Scan for the cell matching the given text and deliver its (x, y) coordinate at center. 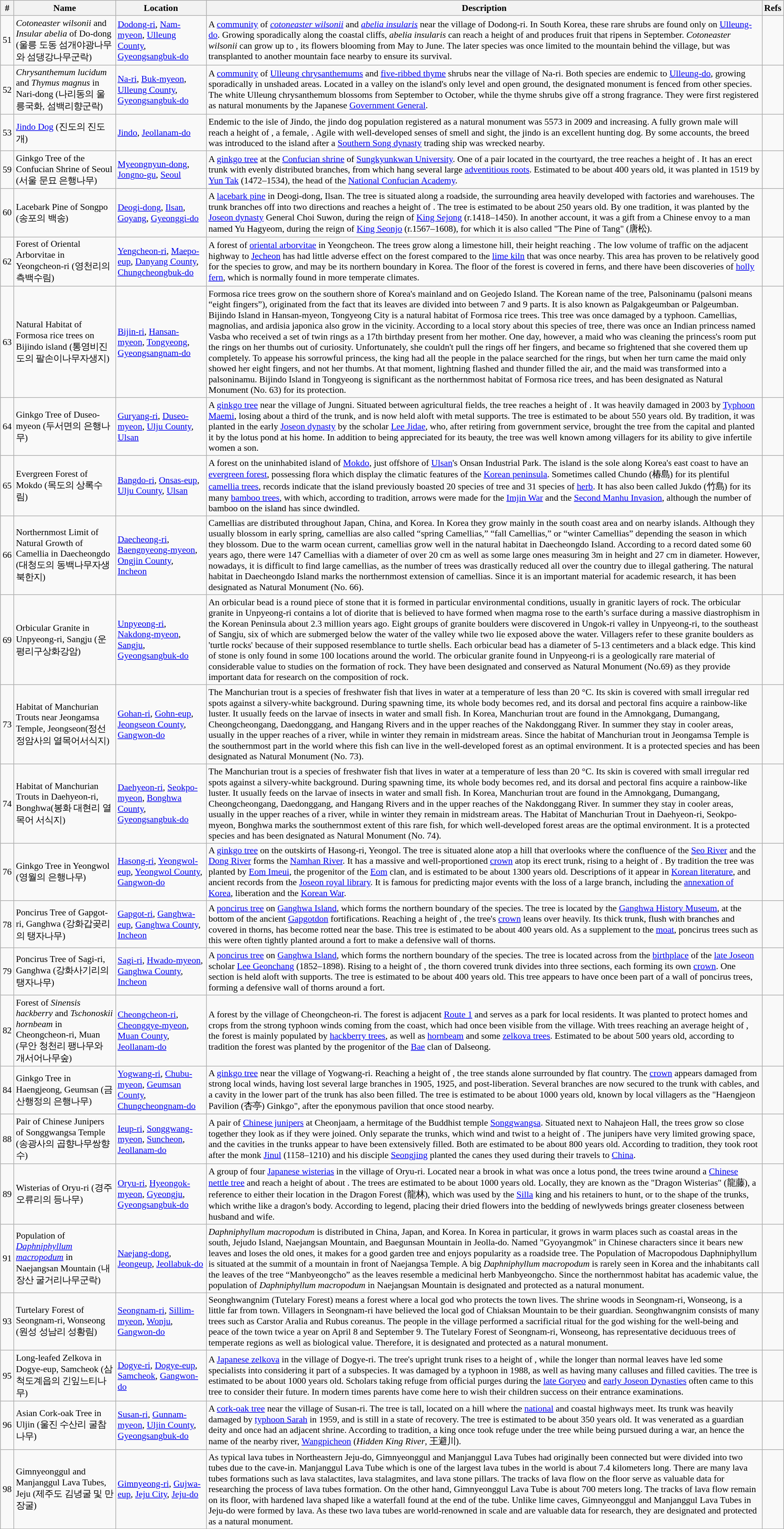
Dodong-ri, Nam-myeon, Ulleung County, Gyeongsangbuk-do (161, 40)
Habitat of Manchurian Trouts near Jeongamsa Temple, Jeongseon(정선 정암사의 열목어서식지) (65, 724)
Natural Habitat of Formosa rice trees on Bijindo island (통영비진도의 팔손이나무자생지) (65, 342)
Ginkgo Tree in Haengjeong, Geumsan (금산행정의 은행나무) (65, 1090)
Unpyeong-ri, Nakdong-myeon, Sangju, Gyeongsangbuk-do (161, 640)
Orbicular Granite in Unpyeong-ri, Sangju (운평리구상화강암) (65, 640)
Dogye-ri, Dogye-eup, Samcheok, Gangwon-do (161, 1376)
79 (7, 972)
Location (161, 8)
76 (7, 872)
Ginkgo Tree of the Confucian Shrine of Seoul (서울 문묘 은행나무) (65, 170)
Ieup-ri, Songgwang-myeon, Suncheon, Jeollanam-do (161, 1139)
89 (7, 1194)
73 (7, 724)
Wisterias of Oryu-ri (경주 오류리의 등나무) (65, 1194)
# (7, 8)
Long-leafed Zelkova in Dogye-eup, Samcheok (삼척도계읍의 긴잎느티나무) (65, 1376)
Deogi-dong, Ilsan, Goyang, Gyeonggi-do (161, 212)
Hasong-ri, Yeongwol-eup, Yeongwol County, Gangwon-do (161, 872)
Naejang-dong, Jeongeup, Jeollabuk-do (161, 1258)
Gapgot-ri, Ganghwa-eup, Ganghwa County, Incheon (161, 925)
51 (7, 40)
Asian Cork-oak Tree in Uljin (울진 수산리 굴참나무) (65, 1425)
Name (65, 8)
Gimnyeong-ri, Gujwa-eup, Jeju City, Jeju-do (161, 1489)
Population of Daphniphyllum macropodum in Naejangsan Mountain (내장산 굴거리나무군락) (65, 1258)
93 (7, 1322)
63 (7, 342)
59 (7, 170)
Poncirus Tree of Sagi-ri, Ganghwa (강화사기리의 탱자나무) (65, 972)
Pair of Chinese Junipers of Songgwangsa Temple (송광사의 곱향나무쌍향수) (65, 1139)
74 (7, 803)
Evergreen Forest of Mokdo (목도의 상록수림) (65, 486)
Ginkgo Tree in Yeongwol (영월의 은행나무) (65, 872)
Forest of Oriental Arborvitae in Yeongcheon-ri (영천리의 측백수림) (65, 261)
91 (7, 1258)
Myeongnyun-dong, Jongno-gu, Seoul (161, 170)
78 (7, 925)
69 (7, 640)
Guryang-ri, Duseo-myeon, Ulju County, Ulsan (161, 427)
Seongnam-ri, Sillim-myeon, Wonju, Gangwon-do (161, 1322)
Oryu-ri, Hyeongok-myeon, Gyeongju, Gyeongsangbuk-do (161, 1194)
66 (7, 556)
98 (7, 1489)
Yengcheon-ri, Maepo-eup, Danyang County, Chungcheongbuk-do (161, 261)
Gimnyeonggul and Manjanggul Lava Tubes, Jeju (제주도 김녕굴 및 만장굴) (65, 1489)
Chrysanthemum lucidum and Thymus magnus in Nari-dong (나리동의 울릉국화, 섬백리향군락) (65, 90)
53 (7, 133)
Sagi-ri, Hwado-myeon, Ganghwa County, Incheon (161, 972)
95 (7, 1376)
Na-ri, Buk-myeon, Ulleung County, Gyeongsangbuk-do (161, 90)
Habitat of Manchurian Trouts in Daehyeon-ri, Bonghwa(봉화 대현리 열목어 서식지) (65, 803)
65 (7, 486)
Jindo Dog (진도의 진도개) (65, 133)
96 (7, 1425)
Turtelary Forest of Seongnam-ri, Wonseong (원성 성남리 성황림) (65, 1322)
Susan-ri, Gunnam-myeon, Uljin County, Gyeongsangbuk-do (161, 1425)
62 (7, 261)
Daehyeon-ri, Seokpo-myeon, Bonghwa County, Gyeongsangbuk-do (161, 803)
Bijin-ri, Hansan-myeon, Tongyeong, Gyeongsangnam-do (161, 342)
Forest of Sinensis hackberry and Tschonoskii hornbeam in Cheongcheon-ri, Muan (무안 청천리 팽나무와 개서어나무숲) (65, 1031)
84 (7, 1090)
Lacebark Pine of Songpo (송포의 백송) (65, 212)
60 (7, 212)
Cotoneaster wilsonii and Insular abelia of Do-dong (울릉 도동 섬개야광나무와 섬댕강나무군락) (65, 40)
Yogwang-ri, Chubu-myeon, Geumsan County, Chungcheongnam-do (161, 1090)
82 (7, 1031)
Refs (773, 8)
Daecheong-ri, Baengnyeong-myeon, Ongjin County, Incheon (161, 556)
64 (7, 427)
52 (7, 90)
Description (484, 8)
Gohan-ri, Gohn-eup, Jeongseon County, Gangwon-do (161, 724)
Jindo, Jeollanam-do (161, 133)
Northernmost Limit of Natural Growth of Camellia in Daecheongdo (대청도의 동백나무자생북한지) (65, 556)
88 (7, 1139)
Bangdo-ri, Onsas-eup, Ulju County, Ulsan (161, 486)
Ginkgo Tree of Duseo-myeon (두서면의 은행나무) (65, 427)
Poncirus Tree of Gapgot-ri, Ganghwa (강화갑곶리의 탱자나무) (65, 925)
Cheongcheon-ri, Cheonggye-myeon, Muan County, Jeollanam-do (161, 1031)
